Find where the given text appears and provide that cell's center as (x, y) coordinate. 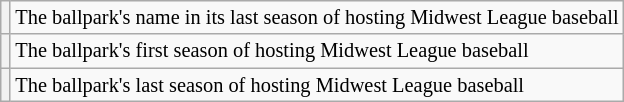
The ballpark's name in its last season of hosting Midwest League baseball (316, 17)
The ballpark's last season of hosting Midwest League baseball (316, 85)
The ballpark's first season of hosting Midwest League baseball (316, 51)
